Return the [X, Y] coordinate for the center point of the cell that contains the specified text.  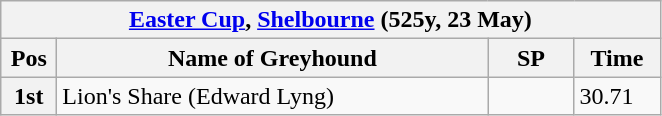
Easter Cup, Shelbourne (525y, 23 May) [330, 20]
Name of Greyhound [272, 58]
SP [531, 58]
30.71 [617, 96]
Lion's Share (Edward Lyng) [272, 96]
Pos [29, 58]
1st [29, 96]
Time [617, 58]
